From the cell containing the given text, extract its center point as [X, Y] coordinate. 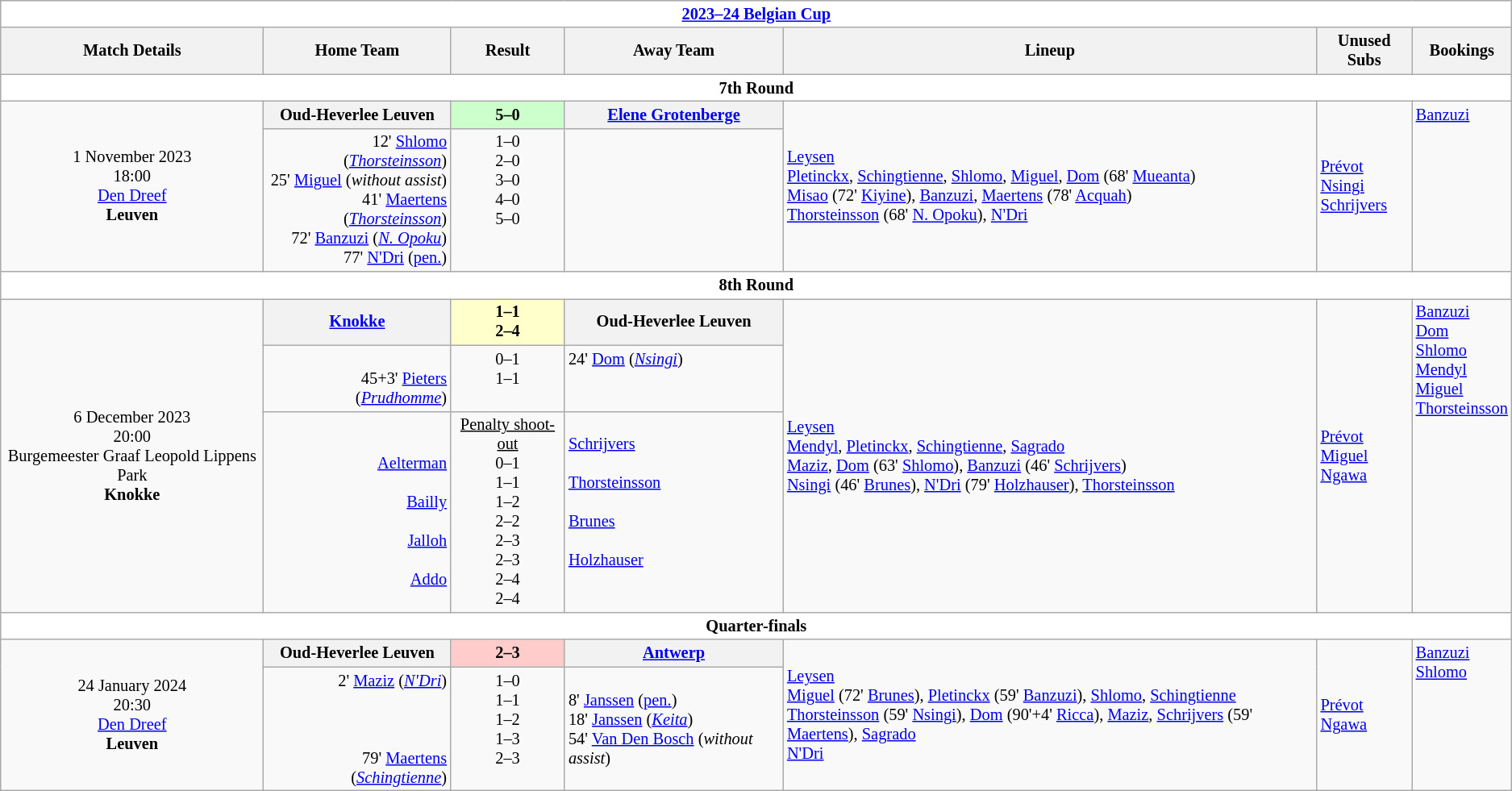
Quarter-finals [756, 626]
Aelterman Bailly Jalloh Addo [357, 512]
Antwerp [674, 653]
Bookings [1462, 51]
6 December 202320:00Burgemeester Graaf Leopold Lippens ParkKnokke [132, 455]
1–02–03–04–05–0 [508, 200]
Penalty shoot-out0–11–11–22–22–32–32–42–4 [508, 512]
Banzuzi Shlomo [1462, 714]
2' Maziz (N'Dri)79' Maertens (Schingtienne) [357, 729]
12' Shlomo (Thorsteinsson)25' Miguel (without assist)41' Maertens (Thorsteinsson)72' Banzuzi (N. Opoku)77' N'Dri (pen.) [357, 200]
LeysenPletinckx, Schingtienne, Shlomo, Miguel, Dom (68' Mueanta)Misao (72' Kiyine), Banzuzi, Maertens (78' Acquah)Thorsteinsson (68' N. Opoku), N'Dri [1050, 185]
Knokke [357, 322]
8' Janssen (pen.)18' Janssen (Keita)54' Van Den Bosch (without assist) [674, 729]
Result [508, 51]
Home Team [357, 51]
Away Team [674, 51]
7th Round [756, 88]
1–01–11–21–32–3 [508, 729]
Match Details [132, 51]
45+3' Pieters (Prudhomme) [357, 378]
0–11–1 [508, 378]
PrévotMiguelNgawa [1364, 455]
2023–24 Belgian Cup [756, 14]
PrévotNgawa [1364, 714]
24' Dom (Nsingi) [674, 378]
1 November 202318:00Den DreefLeuven [132, 185]
Lineup [1050, 51]
Banzuzi Dom Shlomo Mendyl Miguel Thorsteinsson [1462, 455]
Schrijvers Thorsteinsson Brunes Holzhauser [674, 512]
5–0 [508, 114]
2–3 [508, 653]
PrévotNsingiSchrijvers [1364, 185]
Banzuzi [1462, 185]
Elene Grotenberge [674, 114]
24 January 202420:30Den DreefLeuven [132, 714]
Unused Subs [1364, 51]
1–1 2–4 [508, 322]
8th Round [756, 285]
